Locate the cell with the specified text and output its [X, Y] center coordinate. 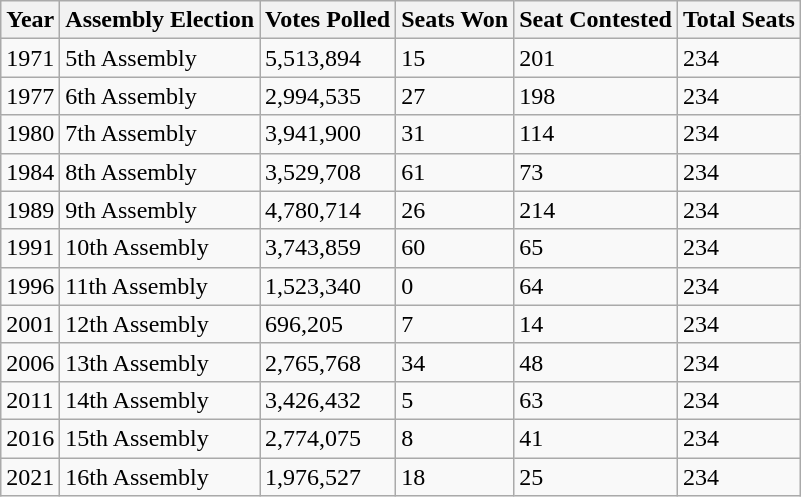
2,765,768 [328, 362]
15th Assembly [160, 438]
63 [596, 400]
Seats Won [455, 20]
27 [455, 96]
1980 [30, 134]
26 [455, 210]
2011 [30, 400]
696,205 [328, 324]
13th Assembly [160, 362]
5 [455, 400]
214 [596, 210]
7th Assembly [160, 134]
Seat Contested [596, 20]
0 [455, 286]
34 [455, 362]
7 [455, 324]
2006 [30, 362]
11th Assembly [160, 286]
1989 [30, 210]
1996 [30, 286]
114 [596, 134]
5th Assembly [160, 58]
1984 [30, 172]
25 [596, 477]
1,523,340 [328, 286]
65 [596, 248]
3,743,859 [328, 248]
1977 [30, 96]
2001 [30, 324]
64 [596, 286]
12th Assembly [160, 324]
Year [30, 20]
201 [596, 58]
73 [596, 172]
Votes Polled [328, 20]
41 [596, 438]
3,529,708 [328, 172]
8 [455, 438]
8th Assembly [160, 172]
5,513,894 [328, 58]
Total Seats [738, 20]
18 [455, 477]
3,426,432 [328, 400]
16th Assembly [160, 477]
14th Assembly [160, 400]
1971 [30, 58]
2,994,535 [328, 96]
10th Assembly [160, 248]
60 [455, 248]
198 [596, 96]
48 [596, 362]
4,780,714 [328, 210]
6th Assembly [160, 96]
9th Assembly [160, 210]
31 [455, 134]
2016 [30, 438]
Assembly Election [160, 20]
15 [455, 58]
61 [455, 172]
2,774,075 [328, 438]
1,976,527 [328, 477]
1991 [30, 248]
14 [596, 324]
3,941,900 [328, 134]
2021 [30, 477]
